For the text-containing cell, return its midpoint in [x, y] coordinate format. 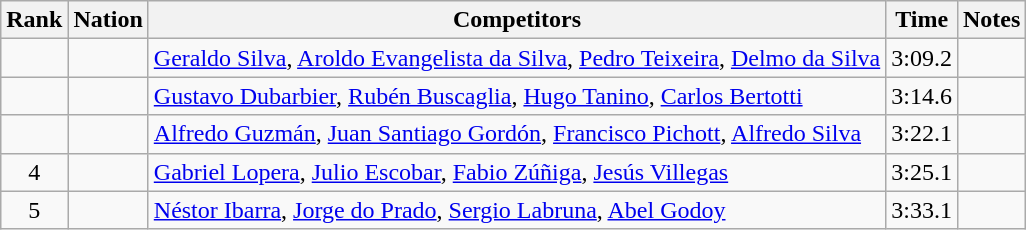
Geraldo Silva, Aroldo Evangelista da Silva, Pedro Teixeira, Delmo da Silva [516, 58]
Time [922, 20]
Gabriel Lopera, Julio Escobar, Fabio Zúñiga, Jesús Villegas [516, 172]
Gustavo Dubarbier, Rubén Buscaglia, Hugo Tanino, Carlos Bertotti [516, 96]
Nation [108, 20]
Competitors [516, 20]
4 [34, 172]
3:22.1 [922, 134]
Notes [991, 20]
Néstor Ibarra, Jorge do Prado, Sergio Labruna, Abel Godoy [516, 210]
3:14.6 [922, 96]
3:33.1 [922, 210]
Rank [34, 20]
3:25.1 [922, 172]
Alfredo Guzmán, Juan Santiago Gordón, Francisco Pichott, Alfredo Silva [516, 134]
3:09.2 [922, 58]
5 [34, 210]
